Identify which cell holds the provided text, then report its (x, y) central coordinate. 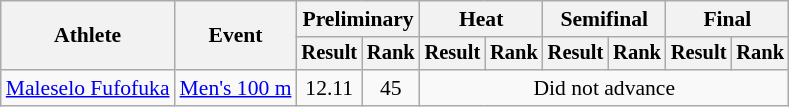
45 (391, 88)
Semifinal (604, 19)
Preliminary (358, 19)
Men's 100 m (236, 88)
Athlete (88, 36)
Did not advance (604, 88)
Final (728, 19)
Heat (482, 19)
12.11 (329, 88)
Event (236, 36)
Maleselo Fufofuka (88, 88)
